Pinpoint the cell where the given text exists, returning its (X, Y) midpoint coordinate. 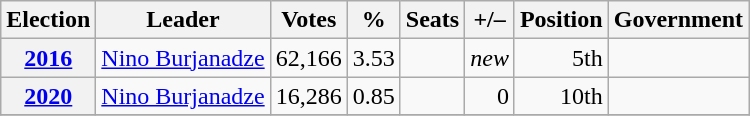
+/– (490, 20)
5th (561, 58)
Leader (183, 20)
2020 (48, 96)
Seats (432, 20)
Election (48, 20)
3.53 (374, 58)
% (374, 20)
2016 (48, 58)
Position (561, 20)
16,286 (308, 96)
Votes (308, 20)
62,166 (308, 58)
new (490, 58)
Government (678, 20)
10th (561, 96)
0.85 (374, 96)
0 (490, 96)
